Detect which cell encompasses the target text, then output its (x, y) center coordinate. 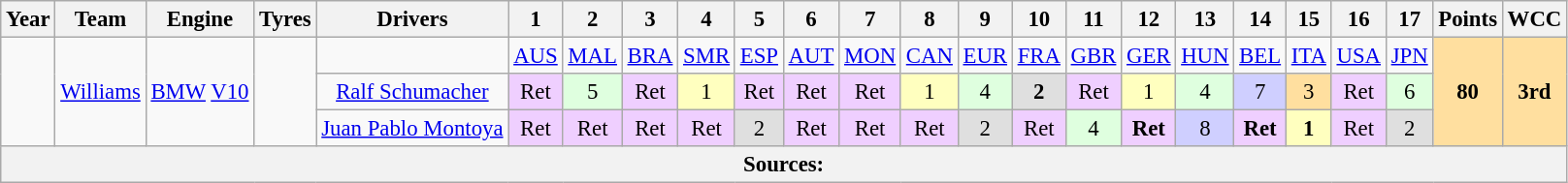
BEL (1260, 56)
Juan Pablo Montoya (412, 129)
Tyres (285, 19)
BRA (650, 56)
16 (1358, 19)
80 (1467, 93)
3rd (1534, 93)
GBR (1093, 56)
15 (1308, 19)
12 (1149, 19)
Engine (200, 19)
10 (1038, 19)
11 (1093, 19)
Drivers (412, 19)
Year (28, 19)
17 (1409, 19)
GER (1149, 56)
MON (870, 56)
SMR (706, 56)
USA (1358, 56)
BMW V10 (200, 93)
JPN (1409, 56)
14 (1260, 19)
AUT (811, 56)
EUR (985, 56)
Points (1467, 19)
13 (1205, 19)
ITA (1308, 56)
Ralf Schumacher (412, 92)
Williams (101, 93)
Sources: (784, 165)
Team (101, 19)
ESP (759, 56)
HUN (1205, 56)
CAN (930, 56)
MAL (592, 56)
WCC (1534, 19)
FRA (1038, 56)
AUS (536, 56)
9 (985, 19)
